Determine the [X, Y] coordinate at the center of the cell enclosing the given text.  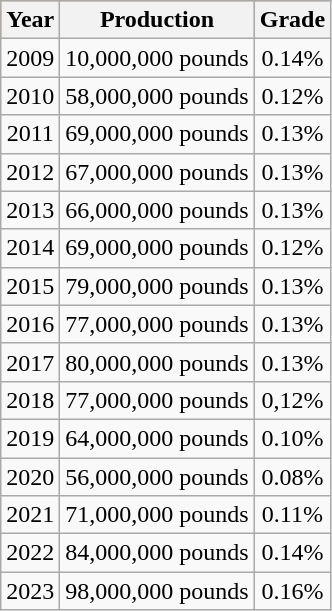
64,000,000 pounds [157, 438]
66,000,000 pounds [157, 210]
84,000,000 pounds [157, 553]
2013 [30, 210]
2022 [30, 553]
2011 [30, 134]
10,000,000 pounds [157, 58]
2019 [30, 438]
2023 [30, 591]
0.11% [292, 515]
56,000,000 pounds [157, 477]
0.08% [292, 477]
80,000,000 pounds [157, 362]
2018 [30, 400]
0,12% [292, 400]
71,000,000 pounds [157, 515]
79,000,000 pounds [157, 286]
2021 [30, 515]
0.10% [292, 438]
2012 [30, 172]
Year [30, 20]
67,000,000 pounds [157, 172]
Grade [292, 20]
2015 [30, 286]
2020 [30, 477]
2014 [30, 248]
98,000,000 pounds [157, 591]
2017 [30, 362]
2016 [30, 324]
Production [157, 20]
2009 [30, 58]
2010 [30, 96]
0.16% [292, 591]
58,000,000 pounds [157, 96]
